Return the (x, y) coordinate for the center point of the cell that contains the specified text.  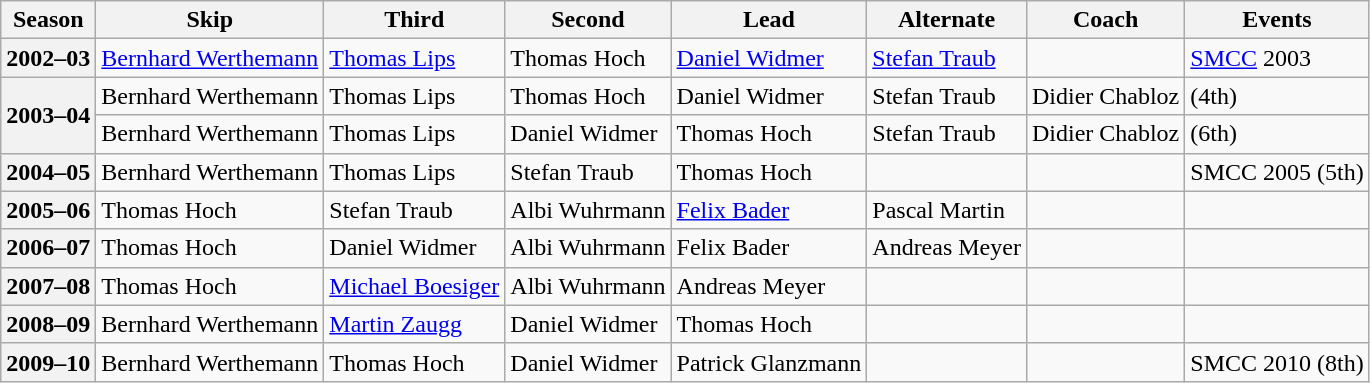
Skip (210, 20)
2006–07 (48, 248)
Patrick Glanzmann (769, 362)
Alternate (947, 20)
Lead (769, 20)
2007–08 (48, 286)
Season (48, 20)
Third (414, 20)
SMCC 2010 (8th) (1277, 362)
2008–09 (48, 324)
(6th) (1277, 134)
SMCC 2003 (1277, 58)
2004–05 (48, 172)
Coach (1105, 20)
SMCC 2005 (5th) (1277, 172)
Martin Zaugg (414, 324)
2003–04 (48, 115)
Second (588, 20)
2005–06 (48, 210)
2009–10 (48, 362)
Michael Boesiger (414, 286)
Pascal Martin (947, 210)
Events (1277, 20)
(4th) (1277, 96)
2002–03 (48, 58)
